Detect which cell encompasses the target text, then output its (X, Y) center coordinate. 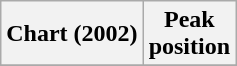
Chart (2002) (72, 34)
Peakposition (189, 34)
